From the cell containing the given text, extract its center point as (x, y) coordinate. 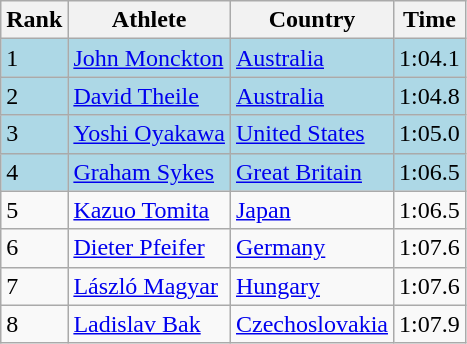
Time (429, 20)
Great Britain (312, 172)
David Theile (150, 96)
1 (34, 58)
3 (34, 134)
Ladislav Bak (150, 324)
5 (34, 210)
Yoshi Oyakawa (150, 134)
Kazuo Tomita (150, 210)
2 (34, 96)
Dieter Pfeifer (150, 248)
1:07.9 (429, 324)
John Monckton (150, 58)
6 (34, 248)
Japan (312, 210)
László Magyar (150, 286)
Graham Sykes (150, 172)
1:04.8 (429, 96)
Country (312, 20)
Rank (34, 20)
4 (34, 172)
1:05.0 (429, 134)
7 (34, 286)
Czechoslovakia (312, 324)
Germany (312, 248)
Hungary (312, 286)
8 (34, 324)
1:04.1 (429, 58)
Athlete (150, 20)
United States (312, 134)
